Search for the cell housing the specified text and yield its [x, y] center coordinate. 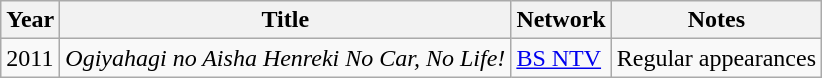
BS NTV [561, 58]
Network [561, 20]
2011 [30, 58]
Title [286, 20]
Notes [716, 20]
Ogiyahagi no Aisha Henreki No Car, No Life! [286, 58]
Regular appearances [716, 58]
Year [30, 20]
